Return [X, Y] of the center of cell containing provided text 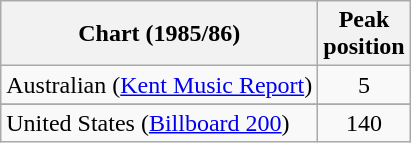
Australian (Kent Music Report) [160, 85]
Peakposition [364, 34]
140 [364, 123]
Chart (1985/86) [160, 34]
United States (Billboard 200) [160, 123]
5 [364, 85]
